Extract the (X, Y) coordinate from the center of the cell holding the provided text.  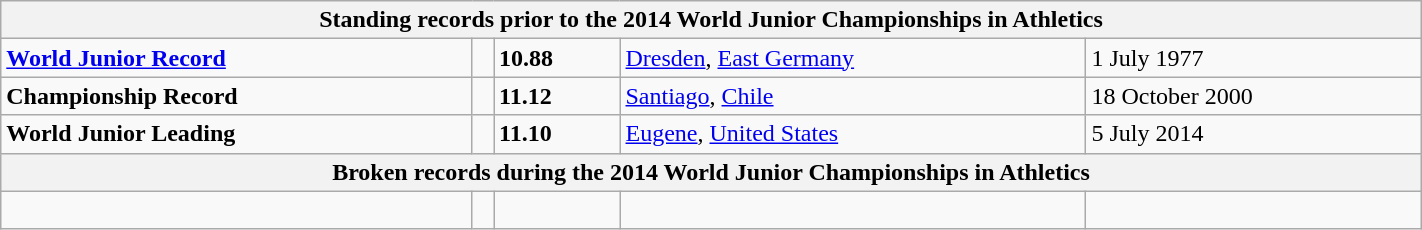
Broken records during the 2014 World Junior Championships in Athletics (711, 172)
18 October 2000 (1254, 96)
World Junior Record (236, 58)
Eugene, United States (853, 134)
10.88 (557, 58)
Santiago, Chile (853, 96)
Dresden, East Germany (853, 58)
Championship Record (236, 96)
Standing records prior to the 2014 World Junior Championships in Athletics (711, 20)
1 July 1977 (1254, 58)
5 July 2014 (1254, 134)
11.12 (557, 96)
World Junior Leading (236, 134)
11.10 (557, 134)
